Provide the (x, y) coordinate of the cell's center where the given text is located.  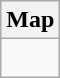
Map (30, 20)
